Pinpoint the cell where the given text exists, returning its (x, y) midpoint coordinate. 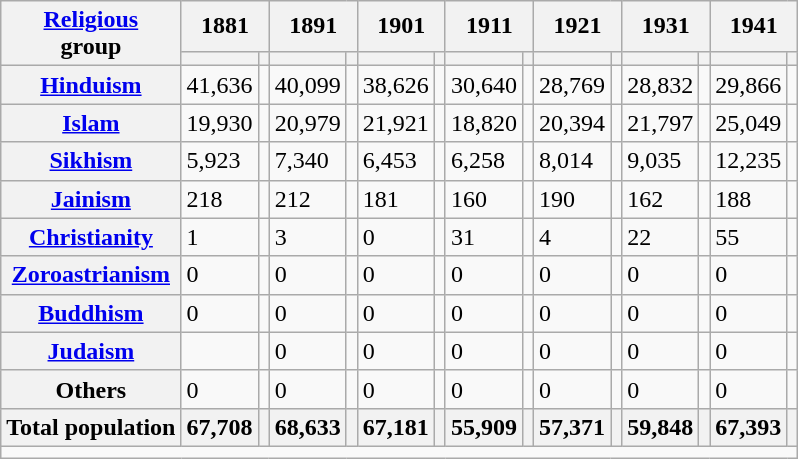
Others (91, 389)
Sikhism (91, 161)
188 (748, 199)
28,832 (660, 85)
28,769 (572, 85)
162 (660, 199)
38,626 (396, 85)
9,035 (660, 161)
1901 (401, 26)
Religiousgroup (91, 34)
212 (308, 199)
67,181 (396, 427)
29,866 (748, 85)
55 (748, 237)
57,371 (572, 427)
67,708 (220, 427)
Hinduism (91, 85)
55,909 (484, 427)
67,393 (748, 427)
1941 (754, 26)
1881 (225, 26)
Total population (91, 427)
190 (572, 199)
1911 (489, 26)
6,258 (484, 161)
3 (308, 237)
20,979 (308, 123)
1 (220, 237)
1931 (666, 26)
68,633 (308, 427)
18,820 (484, 123)
19,930 (220, 123)
30,640 (484, 85)
Jainism (91, 199)
22 (660, 237)
218 (220, 199)
21,797 (660, 123)
21,921 (396, 123)
1921 (578, 26)
Christianity (91, 237)
160 (484, 199)
Buddhism (91, 313)
20,394 (572, 123)
1891 (313, 26)
4 (572, 237)
Islam (91, 123)
8,014 (572, 161)
6,453 (396, 161)
31 (484, 237)
25,049 (748, 123)
41,636 (220, 85)
40,099 (308, 85)
181 (396, 199)
Judaism (91, 351)
5,923 (220, 161)
7,340 (308, 161)
12,235 (748, 161)
Zoroastrianism (91, 275)
59,848 (660, 427)
